Search for the cell housing the specified text and yield its (X, Y) center coordinate. 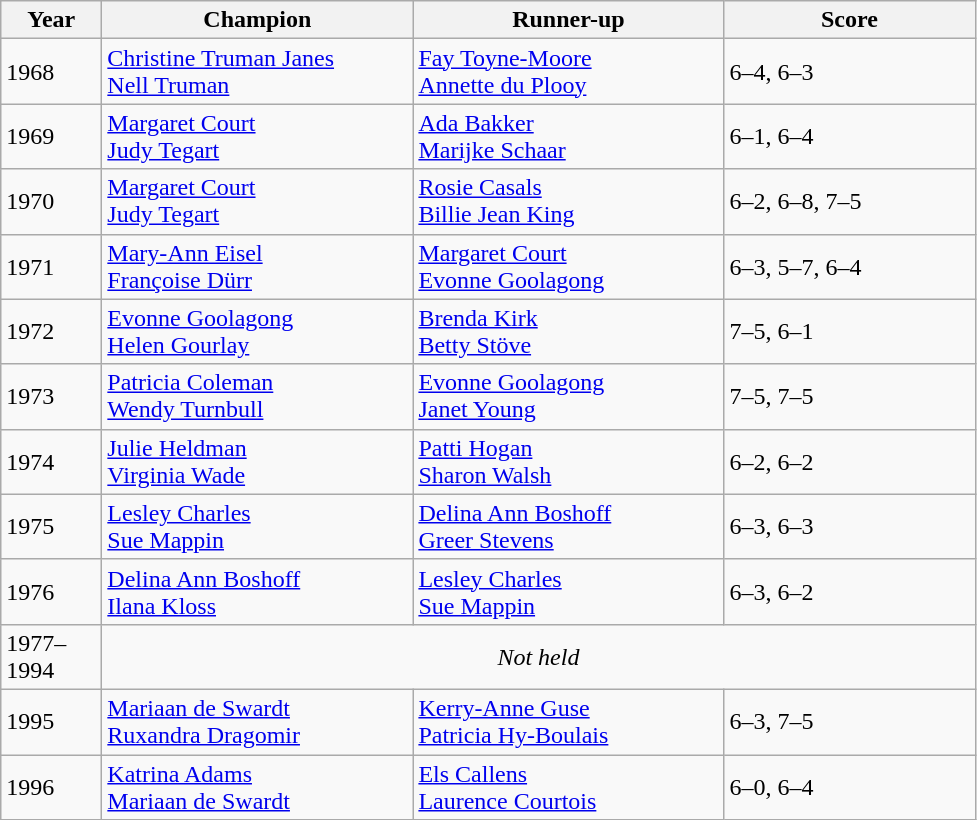
Not held (538, 656)
Ada Bakker Marijke Schaar (568, 136)
6–2, 6–8, 7–5 (850, 202)
1969 (52, 136)
1974 (52, 462)
Christine Truman Janes Nell Truman (258, 72)
Year (52, 20)
Runner-up (568, 20)
Patricia Coleman Wendy Turnbull (258, 396)
1995 (52, 722)
Evonne Goolagong Janet Young (568, 396)
6–3, 6–3 (850, 526)
6–0, 6–4 (850, 786)
1970 (52, 202)
Mariaan de Swardt Ruxandra Dragomir (258, 722)
1972 (52, 332)
1977–1994 (52, 656)
1971 (52, 266)
6–3, 7–5 (850, 722)
1973 (52, 396)
Mary-Ann Eisel Françoise Dürr (258, 266)
Els Callens Laurence Courtois (568, 786)
6–4, 6–3 (850, 72)
Kerry-Anne Guse Patricia Hy-Boulais (568, 722)
6–3, 6–2 (850, 592)
Julie Heldman Virginia Wade (258, 462)
6–3, 5–7, 6–4 (850, 266)
1968 (52, 72)
Champion (258, 20)
Rosie Casals Billie Jean King (568, 202)
6–1, 6–4 (850, 136)
Delina Ann Boshoff Greer Stevens (568, 526)
Evonne Goolagong Helen Gourlay (258, 332)
Margaret Court Evonne Goolagong (568, 266)
1996 (52, 786)
7–5, 6–1 (850, 332)
Score (850, 20)
6–2, 6–2 (850, 462)
1976 (52, 592)
Delina Ann Boshoff Ilana Kloss (258, 592)
Patti Hogan Sharon Walsh (568, 462)
7–5, 7–5 (850, 396)
Fay Toyne-Moore Annette du Plooy (568, 72)
Katrina Adams Mariaan de Swardt (258, 786)
1975 (52, 526)
Brenda Kirk Betty Stöve (568, 332)
